Return the [X, Y] coordinate for the center point of the cell that contains the specified text.  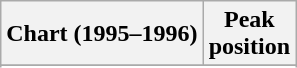
Peakposition [249, 34]
Chart (1995–1996) [102, 34]
